Return the (X, Y) coordinate for the center point of the cell that contains the specified text.  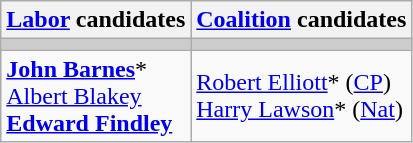
Labor candidates (96, 20)
John Barnes*Albert BlakeyEdward Findley (96, 96)
Coalition candidates (302, 20)
Robert Elliott* (CP)Harry Lawson* (Nat) (302, 96)
